Capture the cell that displays the provided text and extract its [X, Y] central coordinate. 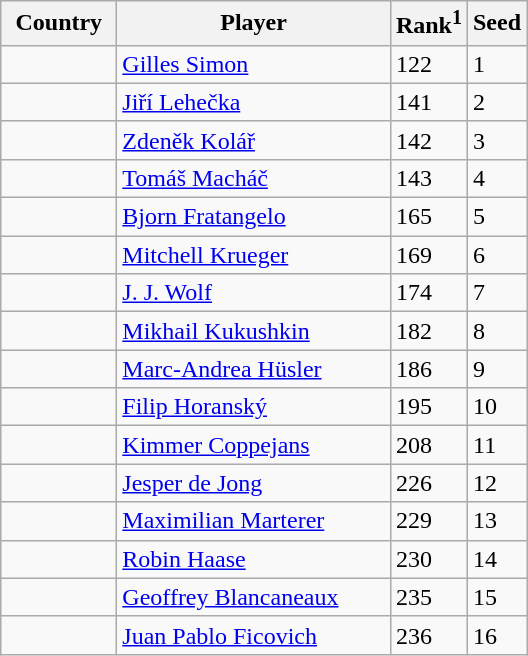
229 [428, 521]
186 [428, 369]
208 [428, 445]
122 [428, 64]
Mitchell Krueger [254, 255]
235 [428, 597]
Bjorn Fratangelo [254, 217]
8 [496, 331]
11 [496, 445]
169 [428, 255]
Seed [496, 24]
143 [428, 178]
3 [496, 140]
Gilles Simon [254, 64]
Jesper de Jong [254, 483]
12 [496, 483]
165 [428, 217]
J. J. Wolf [254, 293]
2 [496, 102]
10 [496, 407]
226 [428, 483]
Kimmer Coppejans [254, 445]
Mikhail Kukushkin [254, 331]
1 [496, 64]
6 [496, 255]
182 [428, 331]
14 [496, 559]
15 [496, 597]
Country [59, 24]
Zdeněk Kolář [254, 140]
Filip Horanský [254, 407]
Tomáš Macháč [254, 178]
Juan Pablo Ficovich [254, 635]
Marc-Andrea Hüsler [254, 369]
142 [428, 140]
9 [496, 369]
236 [428, 635]
Robin Haase [254, 559]
7 [496, 293]
5 [496, 217]
13 [496, 521]
Rank1 [428, 24]
141 [428, 102]
Jiří Lehečka [254, 102]
195 [428, 407]
Maximilian Marterer [254, 521]
230 [428, 559]
16 [496, 635]
Geoffrey Blancaneaux [254, 597]
4 [496, 178]
174 [428, 293]
Player [254, 24]
